Find where the given text appears and provide that cell's center as [X, Y] coordinate. 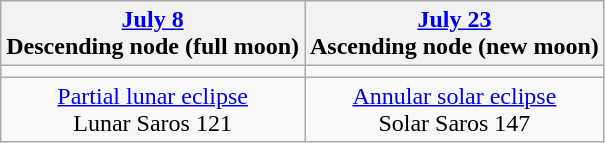
July 23Ascending node (new moon) [454, 34]
Partial lunar eclipseLunar Saros 121 [153, 110]
July 8Descending node (full moon) [153, 34]
Annular solar eclipseSolar Saros 147 [454, 110]
